From the cell containing the given text, extract its center point as (X, Y) coordinate. 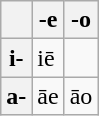
iē (48, 58)
-o (81, 20)
āe (48, 96)
-e (48, 20)
i- (16, 58)
āo (81, 96)
a- (16, 96)
